For the text-containing cell, return its midpoint in (x, y) coordinate format. 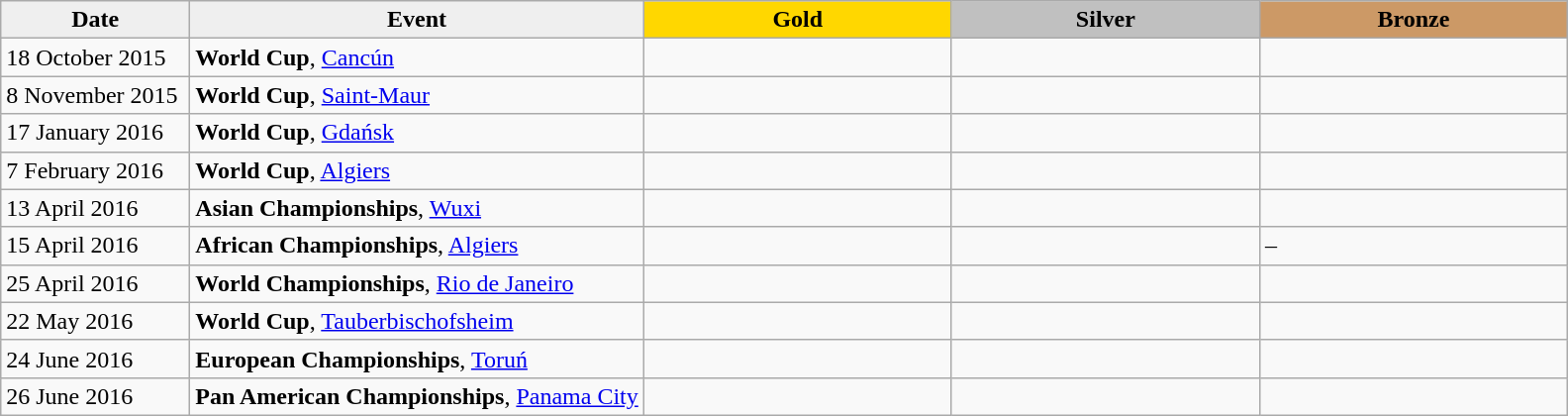
World Cup, Tauberbischofsheim (417, 321)
8 November 2015 (95, 95)
Silver (1105, 20)
26 June 2016 (95, 396)
World Cup, Cancún (417, 57)
25 April 2016 (95, 283)
18 October 2015 (95, 57)
– (1414, 246)
World Cup, Algiers (417, 170)
7 February 2016 (95, 170)
World Cup, Saint-Maur (417, 95)
European Championships, Toruń (417, 359)
World Cup, Gdańsk (417, 133)
Bronze (1414, 20)
African Championships, Algiers (417, 246)
Date (95, 20)
22 May 2016 (95, 321)
Pan American Championships, Panama City (417, 396)
24 June 2016 (95, 359)
17 January 2016 (95, 133)
13 April 2016 (95, 208)
Gold (798, 20)
15 April 2016 (95, 246)
Asian Championships, Wuxi (417, 208)
Event (417, 20)
World Championships, Rio de Janeiro (417, 283)
